Output the (x, y) coordinate of the center of the cell containing the given text.  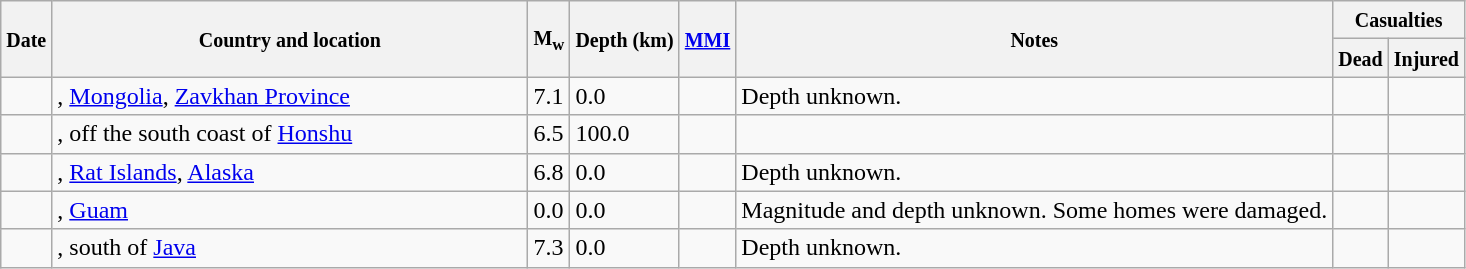
7.3 (549, 248)
100.0 (624, 134)
Dead (1361, 58)
Depth (km) (624, 39)
, Mongolia, Zavkhan Province (290, 96)
, Rat Islands, Alaska (290, 172)
, south of Java (290, 248)
Casualties (1399, 20)
Magnitude and depth unknown. Some homes were damaged. (1034, 210)
MMI (708, 39)
6.8 (549, 172)
Country and location (290, 39)
Date (26, 39)
Notes (1034, 39)
, off the south coast of Honshu (290, 134)
6.5 (549, 134)
Injured (1426, 58)
Mw (549, 39)
, Guam (290, 210)
7.1 (549, 96)
